For the text-containing cell, return its midpoint in (X, Y) coordinate format. 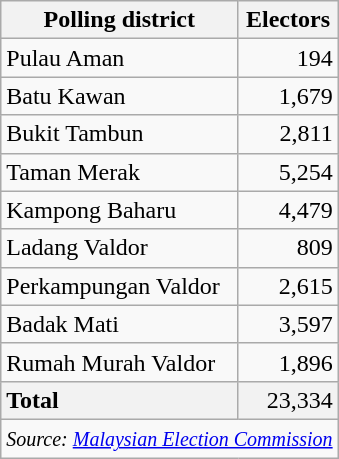
Electors (288, 20)
194 (288, 58)
Total (120, 400)
3,597 (288, 324)
1,896 (288, 362)
Kampong Baharu (120, 210)
Rumah Murah Valdor (120, 362)
Pulau Aman (120, 58)
Perkampungan Valdor (120, 286)
Bukit Tambun (120, 134)
4,479 (288, 210)
23,334 (288, 400)
1,679 (288, 96)
5,254 (288, 172)
Ladang Valdor (120, 248)
Polling district (120, 20)
Badak Mati (120, 324)
2,615 (288, 286)
Batu Kawan (120, 96)
2,811 (288, 134)
809 (288, 248)
Taman Merak (120, 172)
Source: Malaysian Election Commission (170, 438)
